Extract the (x, y) coordinate from the center of the cell holding the provided text.  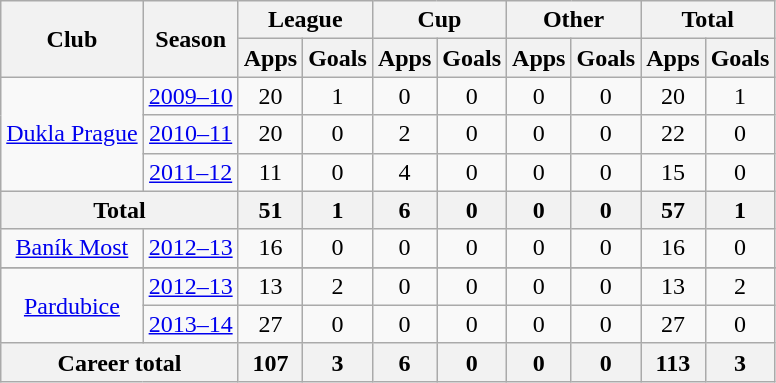
2010–11 (190, 134)
Pardubice (72, 305)
Dukla Prague (72, 134)
107 (270, 362)
15 (673, 172)
57 (673, 210)
51 (270, 210)
Season (190, 39)
League (305, 20)
4 (404, 172)
11 (270, 172)
113 (673, 362)
2013–14 (190, 324)
Career total (120, 362)
22 (673, 134)
Other (574, 20)
Baník Most (72, 248)
2011–12 (190, 172)
Cup (439, 20)
Club (72, 39)
2009–10 (190, 96)
